Return the (x, y) coordinate for the center point of the cell that contains the specified text.  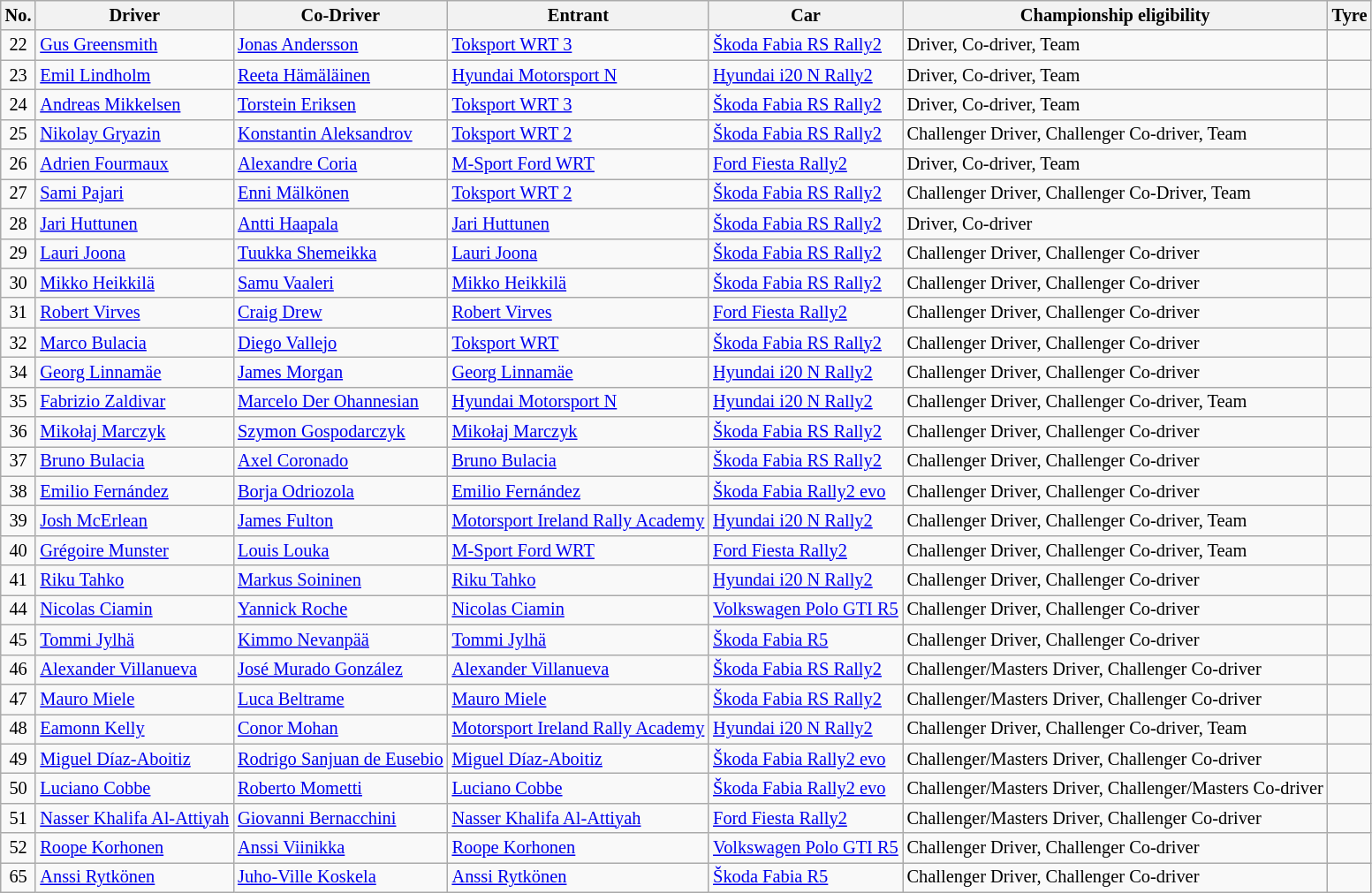
José Murado González (340, 670)
65 (19, 877)
Craig Drew (340, 313)
No. (19, 15)
Grégoire Munster (134, 550)
Giovanni Bernacchini (340, 818)
Car (806, 15)
50 (19, 788)
James Morgan (340, 372)
Gus Greensmith (134, 45)
Antti Haapala (340, 223)
Conor Mohan (340, 729)
Josh McErlean (134, 520)
Tuukka Shemeikka (340, 254)
27 (19, 193)
48 (19, 729)
32 (19, 343)
Reeta Hämäläinen (340, 75)
Toksport WRT (579, 343)
28 (19, 223)
30 (19, 283)
Kimmo Nevanpää (340, 639)
38 (19, 491)
Alexandre Coria (340, 164)
Rodrigo Sanjuan de Eusebio (340, 759)
Louis Louka (340, 550)
Enni Mälkönen (340, 193)
Entrant (579, 15)
Szymon Gospodarczyk (340, 432)
46 (19, 670)
Luca Beltrame (340, 699)
Borja Odriozola (340, 491)
Juho-Ville Koskela (340, 877)
39 (19, 520)
Roberto Mometti (340, 788)
29 (19, 254)
Marco Bulacia (134, 343)
41 (19, 580)
Nikolay Gryazin (134, 134)
34 (19, 372)
Yannick Roche (340, 609)
26 (19, 164)
Driver (134, 15)
36 (19, 432)
Samu Vaaleri (340, 283)
Fabrizio Zaldivar (134, 402)
Torstein Eriksen (340, 104)
23 (19, 75)
Axel Coronado (340, 461)
Anssi Viinikka (340, 848)
47 (19, 699)
22 (19, 45)
Diego Vallejo (340, 343)
Konstantin Aleksandrov (340, 134)
51 (19, 818)
37 (19, 461)
Driver, Co-driver (1115, 223)
24 (19, 104)
52 (19, 848)
Markus Soininen (340, 580)
Sami Pajari (134, 193)
Jonas Andersson (340, 45)
Challenger/Masters Driver, Challenger/Masters Co-driver (1115, 788)
45 (19, 639)
Marcelo Der Ohannesian (340, 402)
35 (19, 402)
31 (19, 313)
Challenger Driver, Challenger Co-Driver, Team (1115, 193)
Andreas Mikkelsen (134, 104)
Adrien Fourmaux (134, 164)
25 (19, 134)
Eamonn Kelly (134, 729)
Emil Lindholm (134, 75)
44 (19, 609)
40 (19, 550)
Co-Driver (340, 15)
Tyre (1350, 15)
James Fulton (340, 520)
Championship eligibility (1115, 15)
49 (19, 759)
